Identify which cell holds the provided text, then report its [X, Y] central coordinate. 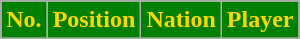
Position [94, 20]
Player [260, 20]
No. [24, 20]
Nation [181, 20]
